Locate the cell with the specified text and output its [x, y] center coordinate. 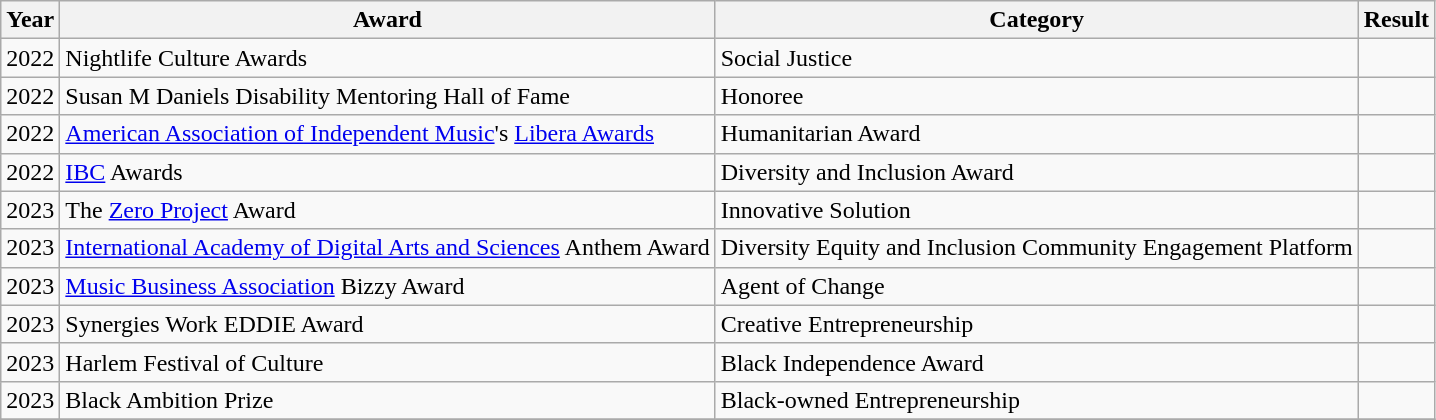
The Zero Project Award [388, 210]
International Academy of Digital Arts and Sciences Anthem Award [388, 248]
Agent of Change [1036, 286]
Diversity and Inclusion Award [1036, 172]
Black Ambition Prize [388, 400]
Creative Entrepreneurship [1036, 324]
Category [1036, 20]
Black-owned Entrepreneurship [1036, 400]
Humanitarian Award [1036, 134]
Social Justice [1036, 58]
Synergies Work EDDIE Award [388, 324]
American Association of Independent Music's Libera Awards [388, 134]
Music Business Association Bizzy Award [388, 286]
Diversity Equity and Inclusion Community Engagement Platform [1036, 248]
Nightlife Culture Awards [388, 58]
IBC Awards [388, 172]
Black Independence Award [1036, 362]
Susan M Daniels Disability Mentoring Hall of Fame [388, 96]
Result [1396, 20]
Award [388, 20]
Innovative Solution [1036, 210]
Year [30, 20]
Honoree [1036, 96]
Harlem Festival of Culture [388, 362]
